Identify which cell holds the provided text, then report its [X, Y] central coordinate. 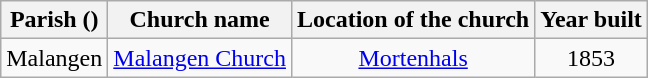
Parish () [54, 20]
Location of the church [412, 20]
Malangen Church [200, 58]
1853 [592, 58]
Church name [200, 20]
Malangen [54, 58]
Mortenhals [412, 58]
Year built [592, 20]
